Identify which cell holds the provided text, then report its (X, Y) central coordinate. 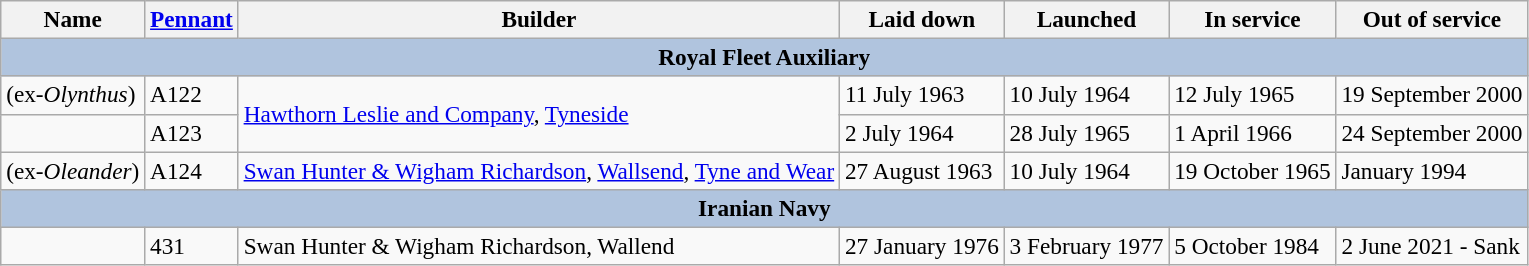
A124 (192, 170)
Pennant (192, 19)
Laid down (922, 19)
(ex-Olynthus) (73, 95)
28 July 1965 (1086, 133)
3 February 1977 (1086, 246)
27 August 1963 (922, 170)
A122 (192, 95)
Launched (1086, 19)
A123 (192, 133)
In service (1252, 19)
Royal Fleet Auxiliary (764, 57)
Name (73, 19)
1 April 1966 (1252, 133)
Iranian Navy (764, 208)
19 October 1965 (1252, 170)
431 (192, 246)
Builder (538, 19)
(ex-Oleander) (73, 170)
Swan Hunter & Wigham Richardson, Wallend (538, 246)
24 September 2000 (1432, 133)
January 1994 (1432, 170)
27 January 1976 (922, 246)
12 July 1965 (1252, 95)
Out of service (1432, 19)
2 July 1964 (922, 133)
11 July 1963 (922, 95)
Swan Hunter & Wigham Richardson, Wallsend, Tyne and Wear (538, 170)
5 October 1984 (1252, 246)
Hawthorn Leslie and Company, Tyneside (538, 114)
19 September 2000 (1432, 95)
2 June 2021 - Sank (1432, 246)
